From the cell containing the given text, extract its center point as [x, y] coordinate. 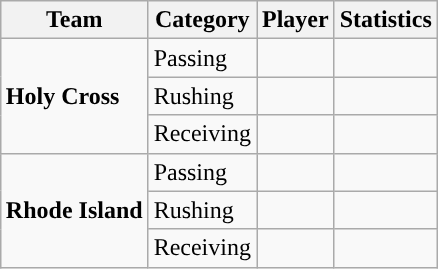
Statistics [386, 20]
Rhode Island [74, 210]
Holy Cross [74, 96]
Category [202, 20]
Team [74, 20]
Player [295, 20]
